Determine the (x, y) coordinate at the center of the cell enclosing the given text.  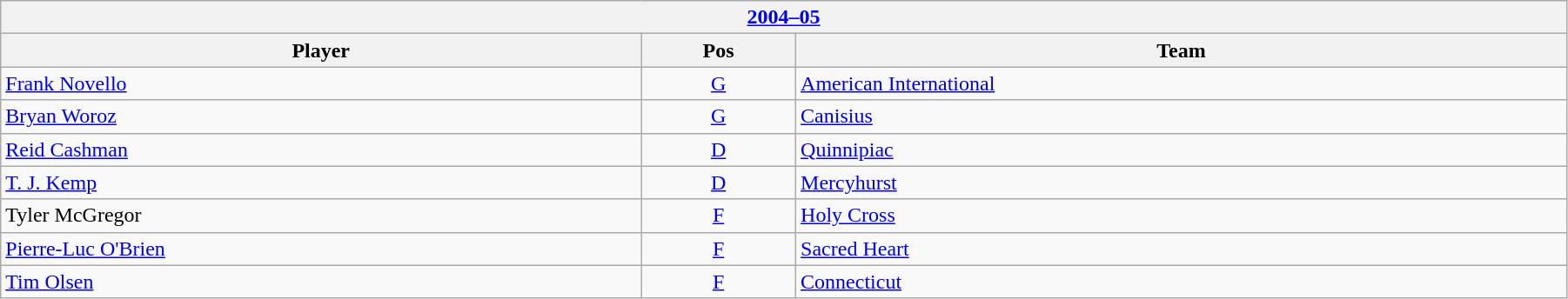
Holy Cross (1182, 216)
Player (321, 50)
Team (1182, 50)
Connecticut (1182, 282)
Canisius (1182, 116)
Tim Olsen (321, 282)
Tyler McGregor (321, 216)
Mercyhurst (1182, 183)
Sacred Heart (1182, 249)
Pierre-Luc O'Brien (321, 249)
2004–05 (784, 17)
Bryan Woroz (321, 116)
Pos (719, 50)
Quinnipiac (1182, 149)
T. J. Kemp (321, 183)
American International (1182, 83)
Frank Novello (321, 83)
Reid Cashman (321, 149)
